Search for the cell housing the specified text and yield its (X, Y) center coordinate. 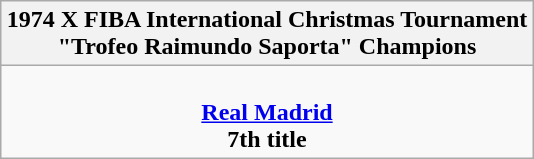
Real Madrid7th title (267, 112)
1974 X FIBA International Christmas Tournament"Trofeo Raimundo Saporta" Champions (267, 34)
